Output the [X, Y] coordinate of the center of the cell containing the given text.  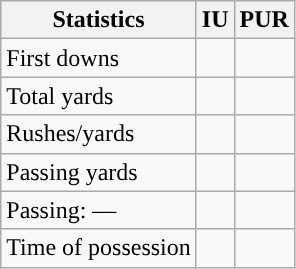
First downs [99, 58]
PUR [264, 20]
Passing: –– [99, 210]
Time of possession [99, 248]
Statistics [99, 20]
Rushes/yards [99, 134]
Passing yards [99, 172]
Total yards [99, 96]
IU [215, 20]
